Search for the cell housing the specified text and yield its [X, Y] center coordinate. 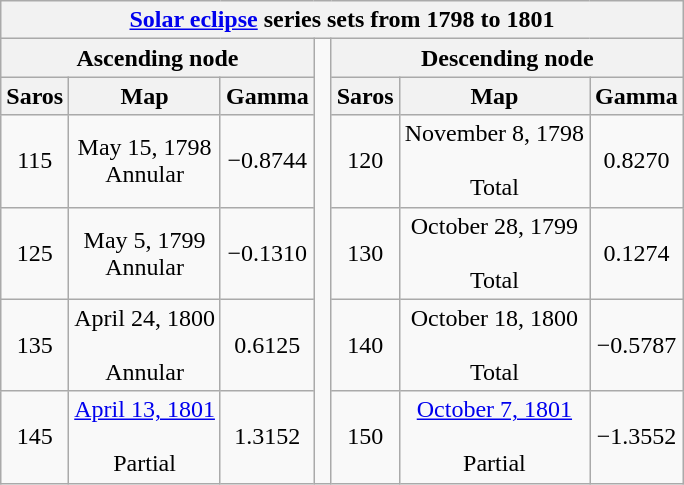
Ascending node [158, 58]
135 [35, 345]
1.3152 [267, 437]
140 [365, 345]
145 [35, 437]
0.1274 [637, 253]
125 [35, 253]
October 28, 1799Total [494, 253]
−0.5787 [637, 345]
−0.8744 [267, 161]
October 7, 1801Partial [494, 437]
May 5, 1799Annular [145, 253]
Solar eclipse series sets from 1798 to 1801 [342, 20]
−0.1310 [267, 253]
0.6125 [267, 345]
0.8270 [637, 161]
November 8, 1798Total [494, 161]
October 18, 1800Total [494, 345]
May 15, 1798Annular [145, 161]
April 24, 1800Annular [145, 345]
−1.3552 [637, 437]
150 [365, 437]
130 [365, 253]
Descending node [507, 58]
April 13, 1801Partial [145, 437]
115 [35, 161]
120 [365, 161]
